Extract the [X, Y] coordinate from the center of the cell holding the provided text.  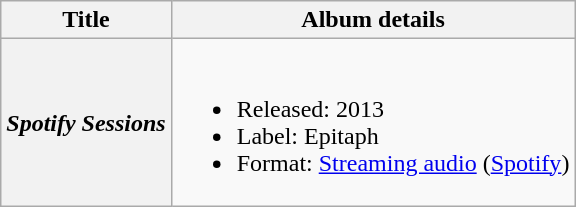
Title [86, 20]
Released: 2013Label: EpitaphFormat: Streaming audio (Spotify) [373, 122]
Spotify Sessions [86, 122]
Album details [373, 20]
